Pinpoint the cell where the given text exists, returning its (X, Y) midpoint coordinate. 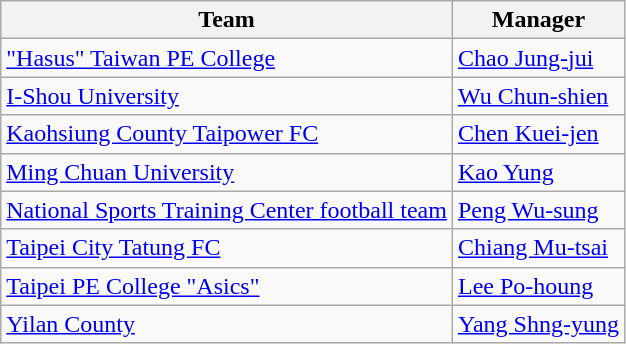
Yang Shng-yung (538, 324)
Kaohsiung County Taipower FC (227, 134)
Taipei City Tatung FC (227, 248)
Manager (538, 20)
I-Shou University (227, 96)
Taipei PE College "Asics" (227, 286)
Chiang Mu-tsai (538, 248)
Lee Po-houng (538, 286)
Chen Kuei-jen (538, 134)
Yilan County (227, 324)
Wu Chun-shien (538, 96)
Chao Jung-jui (538, 58)
National Sports Training Center football team (227, 210)
"Hasus" Taiwan PE College (227, 58)
Peng Wu-sung (538, 210)
Ming Chuan University (227, 172)
Team (227, 20)
Kao Yung (538, 172)
